For the text-containing cell, return its midpoint in (x, y) coordinate format. 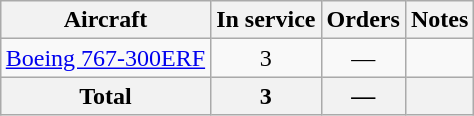
Boeing 767-300ERF (105, 58)
Total (105, 96)
Aircraft (105, 20)
Notes (439, 20)
In service (266, 20)
Orders (363, 20)
